Detect which cell encompasses the target text, then output its [X, Y] center coordinate. 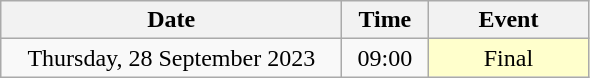
09:00 [385, 58]
Date [172, 20]
Thursday, 28 September 2023 [172, 58]
Final [508, 58]
Event [508, 20]
Time [385, 20]
